Capture the cell that displays the provided text and extract its (X, Y) central coordinate. 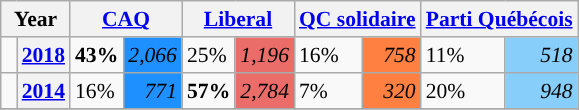
CAQ (126, 19)
518 (541, 55)
43% (96, 55)
QC solidaire (358, 19)
320 (391, 91)
20% (464, 91)
7% (328, 91)
2018 (44, 55)
11% (464, 55)
25% (208, 55)
771 (152, 91)
948 (541, 91)
2,784 (264, 91)
758 (391, 55)
57% (208, 91)
Liberal (238, 19)
1,196 (264, 55)
2014 (44, 91)
Year (36, 19)
2,066 (152, 55)
Parti Québécois (500, 19)
